Scan for the cell matching the given text and deliver its [x, y] coordinate at center. 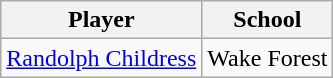
Wake Forest [268, 58]
School [268, 20]
Player [102, 20]
Randolph Childress [102, 58]
